Scan for the cell matching the given text and deliver its [x, y] coordinate at center. 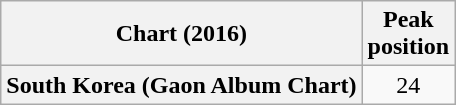
24 [408, 85]
Peakposition [408, 34]
Chart (2016) [182, 34]
South Korea (Gaon Album Chart) [182, 85]
